From the cell containing the given text, extract its center point as [x, y] coordinate. 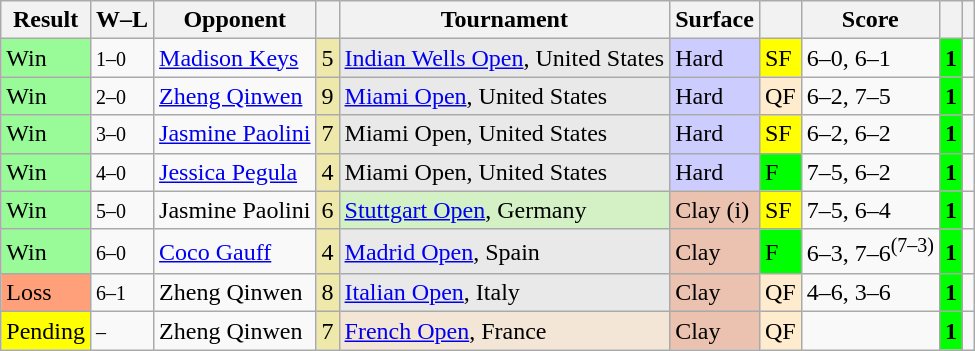
4–0 [122, 172]
Result [46, 20]
Opponent [235, 20]
– [122, 331]
4–6, 3–6 [870, 293]
Pending [46, 331]
French Open, France [504, 331]
5 [328, 58]
6–2, 6–2 [870, 134]
Score [870, 20]
7–5, 6–2 [870, 172]
6–1 [122, 293]
Surface [715, 20]
Indian Wells Open, United States [504, 58]
6–0, 6–1 [870, 58]
6–2, 7–5 [870, 96]
Madison Keys [235, 58]
2–0 [122, 96]
6–3, 7–6(7–3) [870, 252]
9 [328, 96]
Stuttgart Open, Germany [504, 210]
1–0 [122, 58]
5–0 [122, 210]
Italian Open, Italy [504, 293]
Jessica Pegula [235, 172]
6 [328, 210]
Clay (i) [715, 210]
Coco Gauff [235, 252]
3–0 [122, 134]
Loss [46, 293]
8 [328, 293]
Madrid Open, Spain [504, 252]
Tournament [504, 20]
7–5, 6–4 [870, 210]
W–L [122, 20]
6–0 [122, 252]
